Locate the cell with the specified text and output its (x, y) center coordinate. 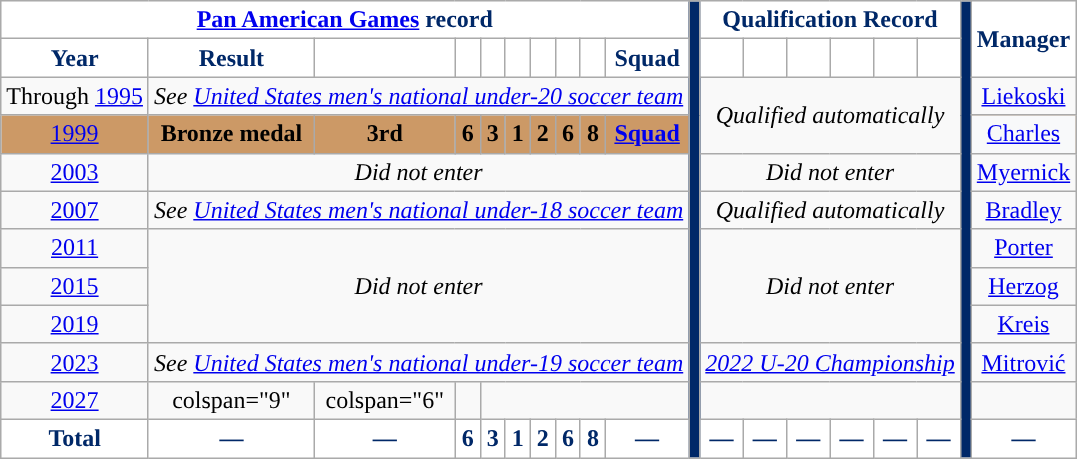
Charles (1023, 134)
2003 (75, 172)
colspan="6" (384, 400)
See United States men's national under-19 soccer team (418, 362)
Pan American Games record (345, 20)
Mitrović (1023, 362)
1999 (75, 134)
Manager (1023, 39)
See United States men's national under-20 soccer team (418, 96)
2011 (75, 248)
2015 (75, 286)
2022 U-20 Championship (830, 362)
Herzog (1023, 286)
2027 (75, 400)
Liekoski (1023, 96)
Through 1995 (75, 96)
Myernick (1023, 172)
Porter (1023, 248)
2007 (75, 210)
See United States men's national under-18 soccer team (418, 210)
2023 (75, 362)
Total (75, 438)
Bronze medal (231, 134)
Qualification Record (830, 20)
colspan="9" (231, 400)
Kreis (1023, 324)
Result (231, 58)
Bradley (1023, 210)
Year (75, 58)
3rd (384, 134)
2019 (75, 324)
